Extract the (X, Y) coordinate from the center of the cell holding the provided text.  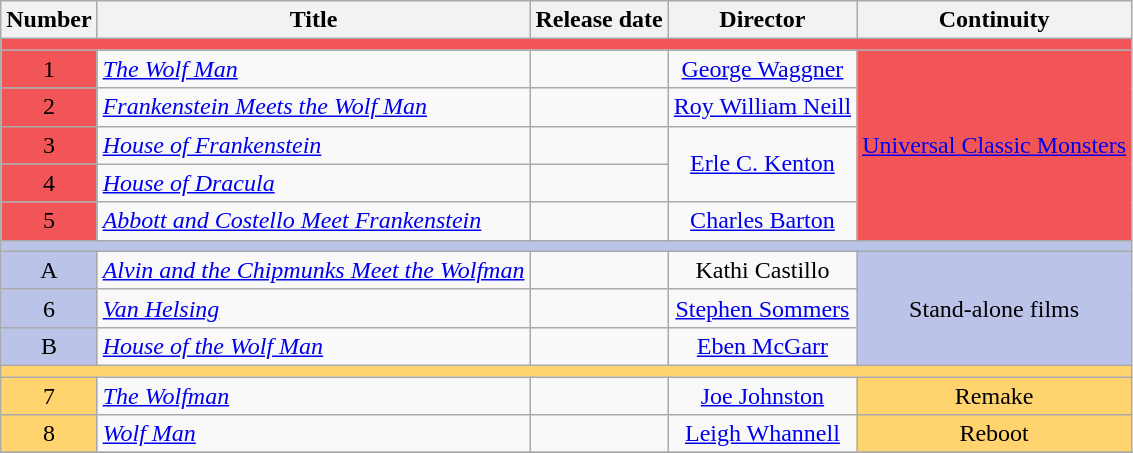
The Wolfman (314, 395)
Reboot (994, 434)
Universal Classic Monsters (994, 145)
Director (762, 20)
House of Dracula (314, 183)
Continuity (994, 20)
8 (49, 434)
6 (49, 308)
Van Helsing (314, 308)
Kathi Castillo (762, 270)
Leigh Whannell (762, 434)
Release date (599, 20)
3 (49, 145)
5 (49, 221)
A (49, 270)
2 (49, 107)
B (49, 346)
7 (49, 395)
Number (49, 20)
Roy William Neill (762, 107)
Wolf Man (314, 434)
Title (314, 20)
Eben McGarr (762, 346)
George Waggner (762, 69)
Abbott and Costello Meet Frankenstein (314, 221)
House of Frankenstein (314, 145)
Joe Johnston (762, 395)
Frankenstein Meets the Wolf Man (314, 107)
Erle C. Kenton (762, 164)
Stephen Sommers (762, 308)
Charles Barton (762, 221)
The Wolf Man (314, 69)
Remake (994, 395)
1 (49, 69)
Stand-alone films (994, 308)
Alvin and the Chipmunks Meet the Wolfman (314, 270)
House of the Wolf Man (314, 346)
4 (49, 183)
